Detect which cell encompasses the target text, then output its (x, y) center coordinate. 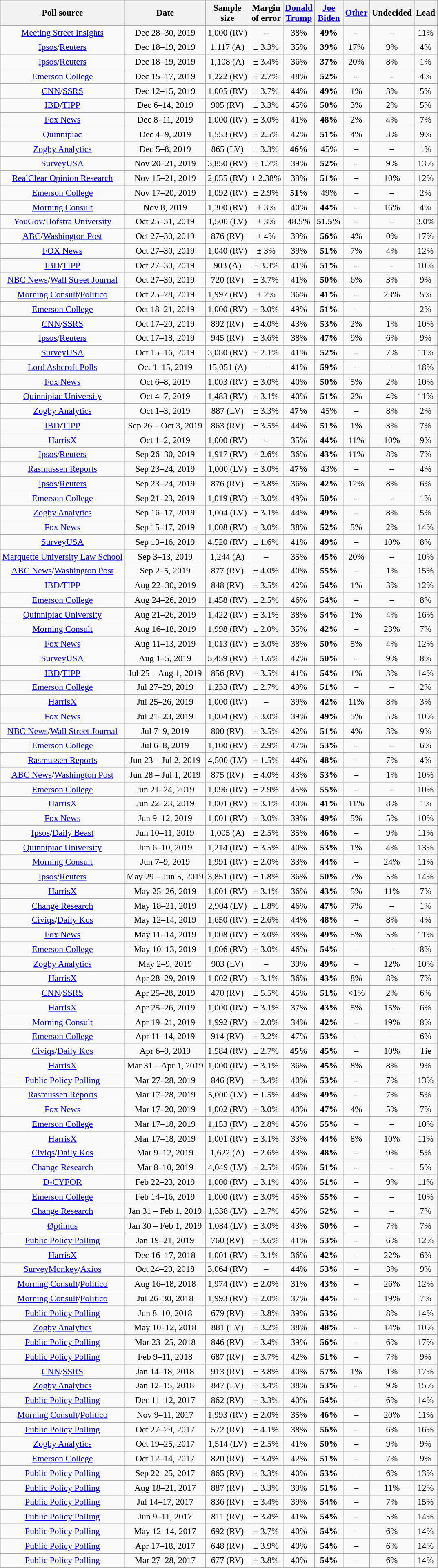
Lord Ashcroft Polls (62, 368)
836 (RV) (228, 1502)
22% (392, 1255)
15,051 (A) (228, 368)
Mar 8–10, 2019 (165, 1168)
Jan 12–15, 2018 (165, 1386)
May 29 – Jun 5, 2019 (165, 877)
May 11–14, 2019 (165, 935)
JoeBiden (329, 13)
Marquette University Law School (62, 557)
Jun 28 – Jul 1, 2019 (165, 775)
Jul 25 – Aug 1, 2019 (165, 673)
Apr 17–18, 2017 (165, 1546)
800 (RV) (228, 731)
865 (RV) (228, 1473)
1,084 (LV) (228, 1226)
848 (RV) (228, 586)
Nov 9–11, 2017 (165, 1415)
± 3.9% (266, 1546)
Nov 17–20, 2019 (165, 193)
57% (329, 1372)
1,117 (A) (228, 47)
Undecided (392, 13)
1,998 (RV) (228, 629)
Sep 26 – Oct 3, 2019 (165, 426)
Mar 31 – Apr 1, 2019 (165, 1066)
865 (LV) (228, 149)
Jul 26–30, 2018 (165, 1299)
Sep 21–23, 2019 (165, 498)
914 (RV) (228, 1037)
Sep 22–25, 2017 (165, 1473)
May 12–14, 2017 (165, 1532)
1,005 (A) (228, 833)
Aug 21–26, 2019 (165, 615)
Jun 7–9, 2019 (165, 862)
692 (RV) (228, 1532)
Jun 23 – Jul 2, 2019 (165, 761)
1,005 (RV) (228, 91)
Aug 22–30, 2019 (165, 586)
760 (RV) (228, 1240)
Marginof error (266, 13)
1,991 (RV) (228, 862)
± 1.7% (266, 164)
May 10–12, 2018 (165, 1328)
4,500 (LV) (228, 761)
Oct 12–14, 2017 (165, 1459)
1,514 (LV) (228, 1444)
Other (356, 13)
± 2.1% (266, 353)
856 (RV) (228, 673)
Samplesize (228, 13)
48.5% (299, 222)
Oct 15–16, 2019 (165, 353)
± 2% (266, 295)
Mar 23–25, 2018 (165, 1343)
Dec 28–30, 2019 (165, 33)
RealClear Opinion Research (62, 178)
4,049 (LV) (228, 1168)
1,500 (LV) (228, 222)
Dec 15–17, 2019 (165, 76)
1,997 (RV) (228, 295)
945 (RV) (228, 338)
26% (392, 1284)
Sep 16–17, 2019 (165, 513)
3,080 (RV) (228, 353)
Aug 24–26, 2019 (165, 600)
Jun 6–10, 2019 (165, 848)
Jul 6–8, 2019 (165, 746)
Mar 27–28, 2019 (165, 1080)
1,004 (LV) (228, 513)
1,458 (RV) (228, 600)
1,422 (RV) (228, 615)
Oct 1–2, 2019 (165, 440)
24% (392, 862)
1,300 (RV) (228, 207)
1,214 (RV) (228, 848)
3,064 (RV) (228, 1269)
Oct 25–28, 2019 (165, 295)
Jul 25–26, 2019 (165, 702)
572 (RV) (228, 1430)
1,108 (A) (228, 62)
687 (RV) (228, 1357)
Aug 16–18, 2018 (165, 1284)
Mar 9–12, 2019 (165, 1153)
Oct 1–15, 2019 (165, 368)
Jun 10–11, 2019 (165, 833)
677 (RV) (228, 1561)
51.5% (329, 222)
Sep 15–17, 2019 (165, 528)
Date (165, 13)
Apr 11–14, 2019 (165, 1037)
1,650 (RV) (228, 920)
Jul 7–9, 2019 (165, 731)
887 (RV) (228, 1488)
Nov 20–21, 2019 (165, 164)
Aug 16–18, 2019 (165, 629)
720 (RV) (228, 280)
1,553 (RV) (228, 135)
5,000 (LV) (228, 1095)
Øptimus (62, 1226)
Apr 25–28, 2019 (165, 993)
Tie (425, 1051)
Jan 14–18, 2018 (165, 1372)
Quinnipiac (62, 135)
Jul 27–29, 2019 (165, 687)
1,222 (RV) (228, 76)
Dec 16–17, 2018 (165, 1255)
Sep 13–16, 2019 (165, 542)
± 2.8% (266, 1124)
Oct 4–7, 2019 (165, 397)
892 (RV) (228, 324)
3,850 (RV) (228, 164)
Dec 5–8, 2019 (165, 149)
Jun 9–11, 2017 (165, 1517)
4,520 (RV) (228, 542)
903 (A) (228, 265)
May 12–14, 2019 (165, 920)
Dec 6–14, 2019 (165, 105)
1,040 (RV) (228, 251)
913 (RV) (228, 1372)
Oct 17–18, 2019 (165, 338)
59% (329, 368)
1,917 (RV) (228, 455)
Jan 31 – Feb 1, 2019 (165, 1211)
Oct 18–21, 2019 (165, 309)
Jun 9–12, 2019 (165, 819)
Oct 24–29, 2018 (165, 1269)
648 (RV) (228, 1546)
863 (RV) (228, 426)
Mar 17–28, 2019 (165, 1095)
SurveyMonkey/Axios (62, 1269)
Jun 22–23, 2019 (165, 804)
1,233 (RV) (228, 687)
862 (RV) (228, 1401)
Aug 18–21, 2017 (165, 1488)
Oct 27–29, 2017 (165, 1430)
1,974 (RV) (228, 1284)
847 (LV) (228, 1386)
2,055 (RV) (228, 178)
3.0% (425, 222)
D-CYFOR (62, 1182)
Dec 4–9, 2019 (165, 135)
0% (392, 236)
Oct 6–8, 2019 (165, 382)
Aug 11–13, 2019 (165, 644)
Apr 28–29, 2019 (165, 979)
Meeting Street Insights (62, 33)
1,096 (RV) (228, 790)
Poll source (62, 13)
YouGov/Hofstra University (62, 222)
May 10–13, 2019 (165, 950)
31% (299, 1284)
May 18–21, 2019 (165, 906)
Apr 6–9, 2019 (165, 1051)
Nov 15–21, 2019 (165, 178)
905 (RV) (228, 105)
1,004 (RV) (228, 717)
1,584 (RV) (228, 1051)
881 (LV) (228, 1328)
1,244 (A) (228, 557)
1,006 (RV) (228, 950)
34% (299, 1022)
Jul 21–23, 2019 (165, 717)
875 (RV) (228, 775)
811 (RV) (228, 1517)
Lead (425, 13)
Apr 25–26, 2019 (165, 1008)
Aug 1–5, 2019 (165, 658)
470 (RV) (228, 993)
Oct 25–31, 2019 (165, 222)
Oct 1–3, 2019 (165, 411)
Feb 14–16, 2019 (165, 1197)
820 (RV) (228, 1459)
Mar 27–28, 2017 (165, 1561)
1,483 (RV) (228, 397)
2,904 (LV) (228, 906)
1,013 (RV) (228, 644)
Jan 30 – Feb 1, 2019 (165, 1226)
903 (LV) (228, 964)
May 2–9, 2019 (165, 964)
DonaldTrump (299, 13)
Sep 3–13, 2019 (165, 557)
Jan 19–21, 2019 (165, 1240)
Dec 12–15, 2019 (165, 91)
1,100 (RV) (228, 746)
Jun 8–10, 2018 (165, 1313)
Oct 17–20, 2019 (165, 324)
Jun 21–24, 2019 (165, 790)
Ipsos/Daily Beast (62, 833)
Feb 22–23, 2019 (165, 1182)
Oct 19–25, 2017 (165, 1444)
Dec 8–11, 2019 (165, 120)
1,092 (RV) (228, 193)
877 (RV) (228, 571)
887 (LV) (228, 411)
1,338 (LV) (228, 1211)
1,019 (RV) (228, 498)
Jul 14–17, 2017 (165, 1502)
1,992 (RV) (228, 1022)
Apr 19–21, 2019 (165, 1022)
1,622 (A) (228, 1153)
± 4.1% (266, 1430)
± 2.38% (266, 178)
Sep 2–5, 2019 (165, 571)
5,459 (RV) (228, 658)
<1% (356, 993)
May 25–26, 2019 (165, 891)
Dec 11–12, 2017 (165, 1401)
1,003 (RV) (228, 382)
679 (RV) (228, 1313)
ABC/Washington Post (62, 236)
Sep 26–30, 2019 (165, 455)
18% (425, 368)
± 4% (266, 236)
1,000 (LV) (228, 469)
3,851 (RV) (228, 877)
± 5.5% (266, 993)
1,153 (RV) (228, 1124)
FOX News (62, 251)
Nov 8, 2019 (165, 207)
Mar 17–20, 2019 (165, 1110)
Feb 9–11, 2018 (165, 1357)
